Determine the [x, y] coordinate at the center of the cell enclosing the given text.  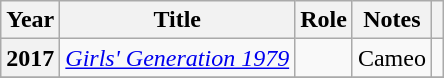
Cameo [392, 58]
Notes [392, 20]
2017 [30, 58]
Year [30, 20]
Title [178, 20]
Girls' Generation 1979 [178, 58]
Role [324, 20]
